Provide the [x, y] coordinate of the cell's center where the given text is located.  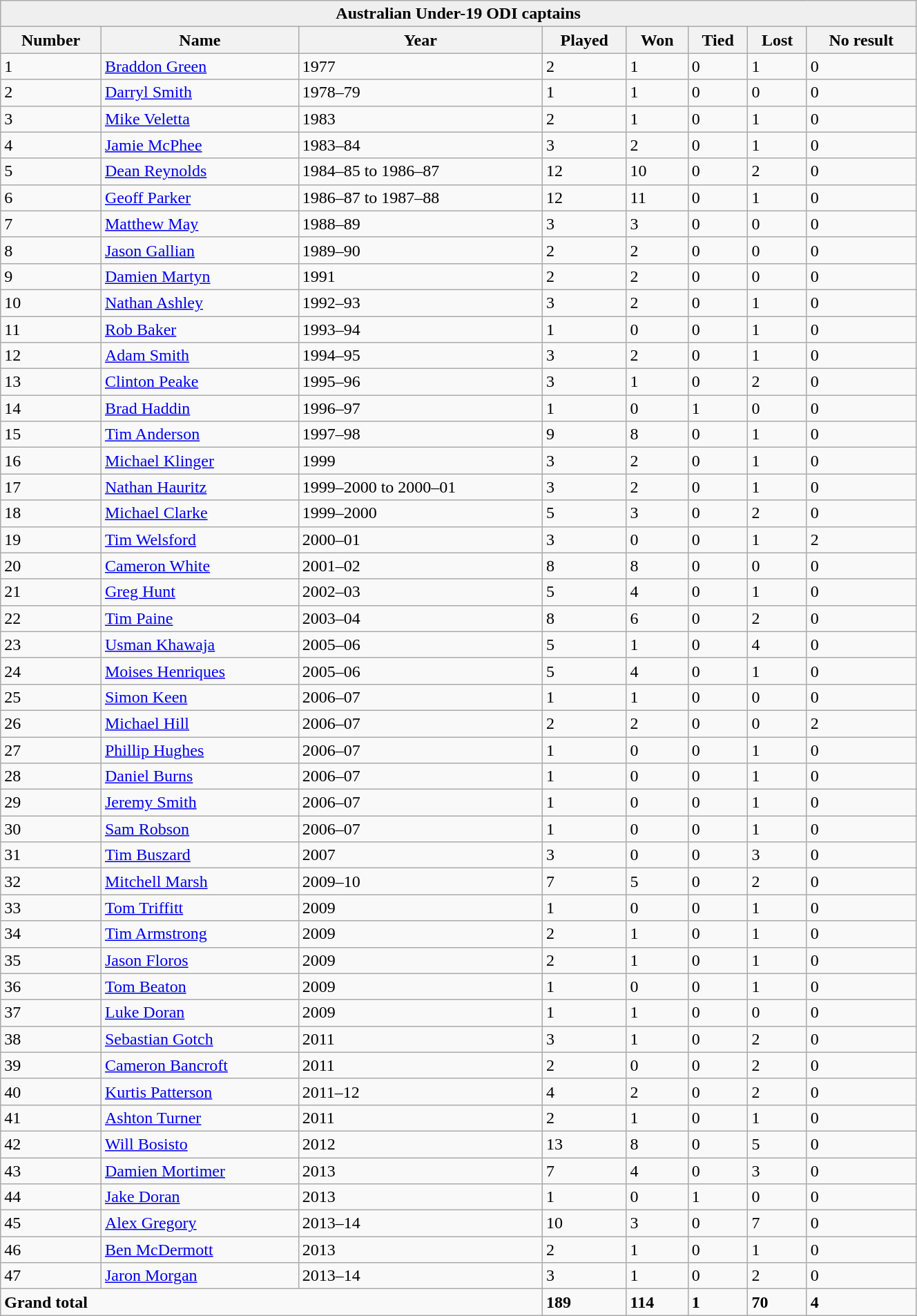
42 [51, 1144]
Ashton Turner [200, 1118]
Tim Anderson [200, 435]
Greg Hunt [200, 592]
Ben McDermott [200, 1250]
Tim Paine [200, 618]
Moises Henriques [200, 671]
Damien Martyn [200, 276]
45 [51, 1223]
Lost [778, 40]
Mike Veletta [200, 119]
30 [51, 829]
114 [657, 1302]
34 [51, 934]
22 [51, 618]
2001–02 [420, 566]
38 [51, 1039]
27 [51, 750]
15 [51, 435]
Simon Keen [200, 697]
39 [51, 1065]
47 [51, 1276]
1995–96 [420, 382]
1978–79 [420, 93]
1992–93 [420, 303]
33 [51, 908]
Alex Gregory [200, 1223]
35 [51, 960]
Jamie McPhee [200, 145]
Sebastian Gotch [200, 1039]
1983–84 [420, 145]
21 [51, 592]
1999–2000 to 2000–01 [420, 487]
1983 [420, 119]
46 [51, 1250]
Braddon Green [200, 66]
Cameron Bancroft [200, 1065]
31 [51, 855]
Darryl Smith [200, 93]
32 [51, 881]
Jaron Morgan [200, 1276]
2009–10 [420, 881]
1999–2000 [420, 513]
1986–87 to 1987–88 [420, 198]
Won [657, 40]
2011–12 [420, 1091]
1994–95 [420, 356]
19 [51, 540]
Jake Doran [200, 1197]
2003–04 [420, 618]
25 [51, 697]
Tied [718, 40]
26 [51, 723]
189 [585, 1302]
Grand total [272, 1302]
1991 [420, 276]
Geoff Parker [200, 198]
Clinton Peake [200, 382]
Cameron White [200, 566]
1984–85 to 1986–87 [420, 171]
1988–89 [420, 224]
Rob Baker [200, 330]
44 [51, 1197]
Tim Buszard [200, 855]
14 [51, 408]
Will Bosisto [200, 1144]
Dean Reynolds [200, 171]
43 [51, 1171]
Luke Doran [200, 1013]
Michael Clarke [200, 513]
17 [51, 487]
36 [51, 986]
1997–98 [420, 435]
1993–94 [420, 330]
Jason Gallian [200, 250]
Usman Khawaja [200, 645]
Phillip Hughes [200, 750]
1999 [420, 461]
Name [200, 40]
1996–97 [420, 408]
20 [51, 566]
70 [778, 1302]
No result [861, 40]
Sam Robson [200, 829]
2007 [420, 855]
1989–90 [420, 250]
Damien Mortimer [200, 1171]
Michael Hill [200, 723]
Kurtis Patterson [200, 1091]
23 [51, 645]
Number [51, 40]
18 [51, 513]
41 [51, 1118]
Jason Floros [200, 960]
Matthew May [200, 224]
40 [51, 1091]
Mitchell Marsh [200, 881]
37 [51, 1013]
Year [420, 40]
Tim Welsford [200, 540]
29 [51, 803]
24 [51, 671]
Michael Klinger [200, 461]
Brad Haddin [200, 408]
28 [51, 776]
Tom Beaton [200, 986]
2000–01 [420, 540]
2012 [420, 1144]
1977 [420, 66]
Nathan Ashley [200, 303]
2002–03 [420, 592]
Tom Triffitt [200, 908]
Tim Armstrong [200, 934]
Adam Smith [200, 356]
Jeremy Smith [200, 803]
Nathan Hauritz [200, 487]
16 [51, 461]
Australian Under-19 ODI captains [458, 14]
Daniel Burns [200, 776]
Played [585, 40]
